Pinpoint the cell where the given text exists, returning its [X, Y] midpoint coordinate. 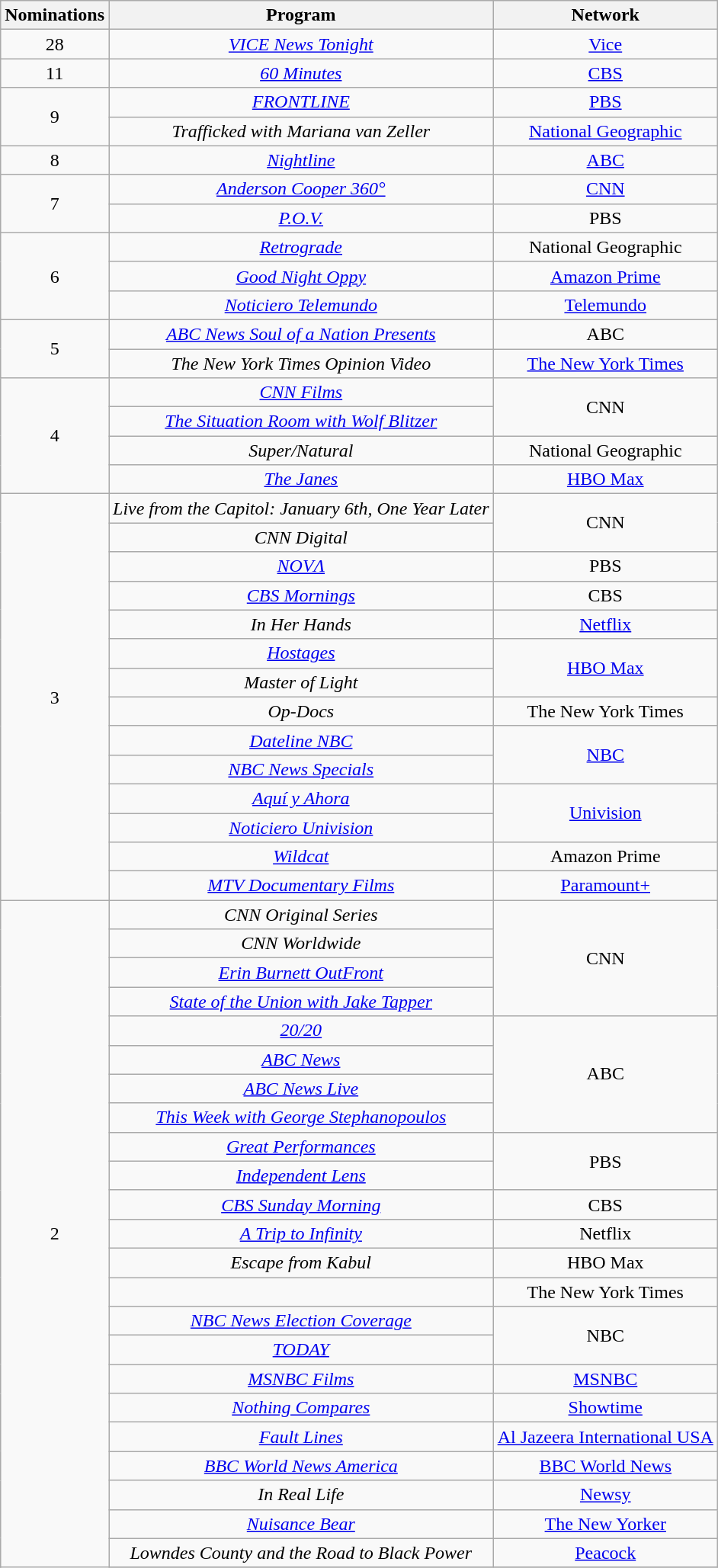
2 [55, 1233]
Good Night Oppy [300, 276]
8 [55, 160]
The New Yorker [605, 1524]
CNN Worldwide [300, 944]
Showtime [605, 1408]
60 Minutes [300, 73]
ABC News Soul of a Nation Presents [300, 334]
Erin Burnett OutFront [300, 973]
Nuisance Bear [300, 1524]
Wildcat [300, 857]
Noticiero Telemundo [300, 305]
Retrograde [300, 247]
11 [55, 73]
Al Jazeera International USA [605, 1437]
MSNBC [605, 1379]
VICE News Tonight [300, 44]
6 [55, 276]
BBC World News [605, 1466]
7 [55, 204]
This Week with George Stephanopoulos [300, 1117]
Peacock [605, 1553]
9 [55, 117]
CNN Digital [300, 537]
Program [300, 15]
CNN Original Series [300, 915]
CBS Mornings [300, 595]
Op-Docs [300, 711]
MSNBC Films [300, 1379]
ABC News Live [300, 1089]
4 [55, 436]
NOVΛ [300, 566]
Great Performances [300, 1146]
3 [55, 697]
In Real Life [300, 1495]
Anderson Cooper 360° [300, 189]
In Her Hands [300, 624]
Aquí y Ahora [300, 798]
State of the Union with Jake Tapper [300, 1002]
Nightline [300, 160]
TODAY [300, 1350]
Network [605, 15]
Vice [605, 44]
MTV Documentary Films [300, 886]
Noticiero Univision [300, 827]
Paramount+ [605, 886]
Nominations [55, 15]
Fault Lines [300, 1437]
Trafficked with Mariana van Zeller [300, 131]
NBC News Election Coverage [300, 1321]
5 [55, 348]
Univision [605, 813]
P.O.V. [300, 218]
Telemundo [605, 305]
Dateline NBC [300, 740]
20/20 [300, 1031]
CNN Films [300, 393]
Super/Natural [300, 451]
Master of Light [300, 682]
Hostages [300, 653]
NBC News Specials [300, 769]
Escape from Kabul [300, 1262]
The Janes [300, 479]
Live from the Capitol: January 6th, One Year Later [300, 508]
A Trip to Infinity [300, 1233]
FRONTLINE [300, 102]
ABC News [300, 1060]
Newsy [605, 1495]
Nothing Compares [300, 1408]
Independent Lens [300, 1175]
Lowndes County and the Road to Black Power [300, 1553]
CBS Sunday Morning [300, 1204]
BBC World News America [300, 1466]
28 [55, 44]
The New York Times Opinion Video [300, 364]
The Situation Room with Wolf Blitzer [300, 422]
